Scan for the cell matching the given text and deliver its [X, Y] coordinate at center. 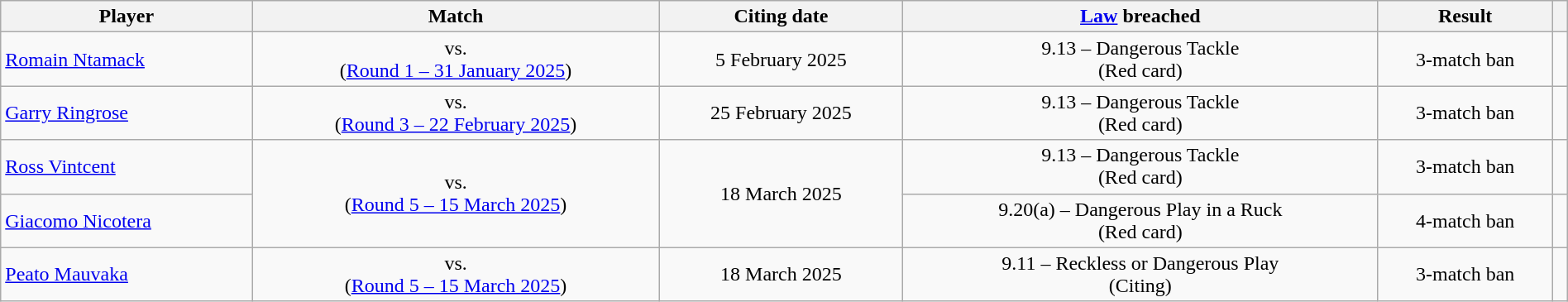
Romain Ntamack [127, 60]
Result [1465, 17]
Player [127, 17]
Giacomo Nicotera [127, 220]
9.11 – Reckless or Dangerous Play(Citing) [1140, 275]
vs. (Round 1 – 31 January 2025) [456, 60]
Citing date [781, 17]
5 February 2025 [781, 60]
4-match ban [1465, 220]
Law breached [1140, 17]
vs. (Round 3 – 22 February 2025) [456, 113]
Match [456, 17]
Ross Vintcent [127, 167]
25 February 2025 [781, 113]
Peato Mauvaka [127, 275]
9.20(a) – Dangerous Play in a Ruck(Red card) [1140, 220]
Garry Ringrose [127, 113]
